Provide the [X, Y] coordinate of the cell's center where the given text is located.  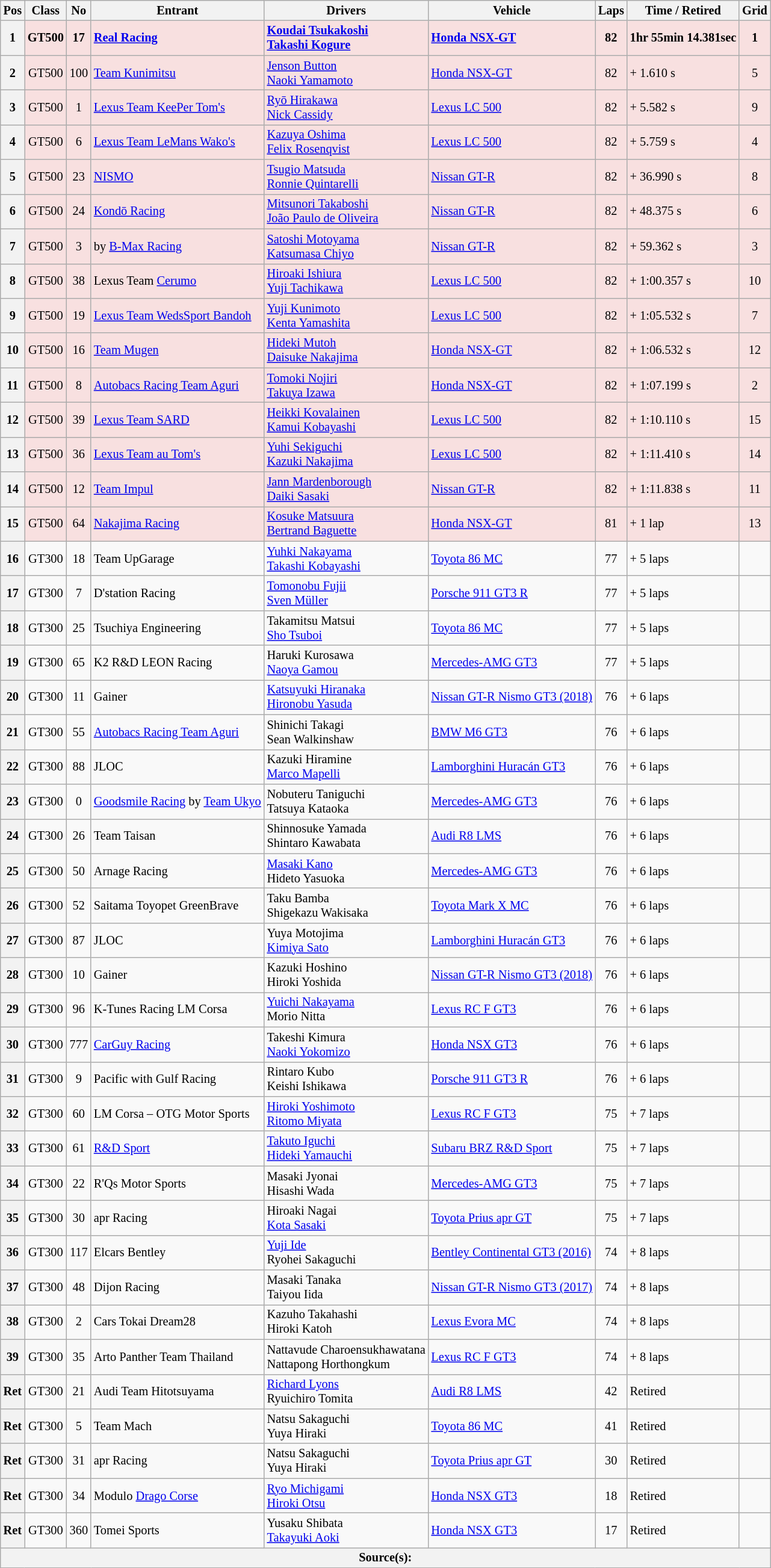
Hiroaki Ishiura Yuji Tachikawa [347, 281]
Yuhki Nakayama Takashi Kobayashi [347, 559]
Arto Panther Team Thailand [178, 1357]
+ 59.362 s [684, 246]
96 [79, 1009]
Lexus Team KeePer Tom's [178, 107]
Yusaku Shibata Takayuki Aoki [347, 1530]
K2 R&D LEON Racing [178, 663]
Subaru BRZ R&D Sport [512, 1148]
Taku Bamba Shigekazu Wakisaka [347, 905]
D'station Racing [178, 593]
50 [79, 871]
Kazuki Hiramine Marco Mapelli [347, 767]
Pos [13, 10]
Drivers [347, 10]
Hiroaki Nagai Kota Sasaki [347, 1218]
+ 1:06.532 s [684, 350]
Katsuyuki Hiranaka Hironobu Yasuda [347, 697]
Shinichi Takagi Sean Walkinshaw [347, 732]
52 [79, 905]
Yuya Motojima Kimiya Sato [347, 940]
Tomonobu Fujii Sven Müller [347, 593]
Team Impul [178, 489]
LM Corsa – OTG Motor Sports [178, 1114]
Grid [755, 10]
Lexus Team Cerumo [178, 281]
Vehicle [512, 10]
Lexus Team LeMans Wako's [178, 142]
+ 1 lap [684, 524]
Yuji Ide Ryohei Sakaguchi [347, 1253]
60 [79, 1114]
+ 36.990 s [684, 177]
+ 1:10.110 s [684, 420]
28 [13, 975]
Takeshi Kimura Naoki Yokomizo [347, 1044]
Laps [612, 10]
87 [79, 940]
Bentley Continental GT3 (2016) [512, 1253]
Lexus Team SARD [178, 420]
+ 5.759 s [684, 142]
360 [79, 1530]
Satoshi Motoyama Katsumasa Chiyo [347, 246]
+ 1:11.838 s [684, 489]
Class [46, 10]
20 [13, 697]
27 [13, 940]
Cars Tokai Dream28 [178, 1322]
Pacific with Gulf Racing [178, 1079]
32 [13, 1114]
Kazuki Hoshino Hiroki Yoshida [347, 975]
Elcars Bentley [178, 1253]
42 [612, 1392]
Hideki Mutoh Daisuke Nakajima [347, 350]
41 [612, 1426]
55 [79, 732]
R&D Sport [178, 1148]
Yuji Kunimoto Kenta Yamashita [347, 315]
Tsugio Matsuda Ronnie Quintarelli [347, 177]
Saitama Toyopet GreenBrave [178, 905]
+ 48.375 s [684, 211]
37 [13, 1288]
by B-Max Racing [178, 246]
Lexus Evora MC [512, 1322]
Time / Retired [684, 10]
Mitsunori Takaboshi João Paulo de Oliveira [347, 211]
Team Mugen [178, 350]
Ryō Hirakawa Nick Cassidy [347, 107]
Lexus Team au Tom's [178, 454]
Team Kunimitsu [178, 73]
Heikki Kovalainen Kamui Kobayashi [347, 420]
Jann Mardenborough Daiki Sasaki [347, 489]
R'Qs Motor Sports [178, 1183]
Jenson Button Naoki Yamamoto [347, 73]
0 [79, 801]
Nobuteru Taniguchi Tatsuya Kataoka [347, 801]
88 [79, 767]
48 [79, 1288]
Masaki Tanaka Taiyou Iida [347, 1288]
Nissan GT-R Nismo GT3 (2017) [512, 1288]
+ 5.582 s [684, 107]
117 [79, 1253]
Tomei Sports [178, 1530]
Takuto Iguchi Hideki Yamauchi [347, 1148]
61 [79, 1148]
Source(s): [385, 1558]
Masaki Jyonai Hisashi Wada [347, 1183]
Arnage Racing [178, 871]
Nattavude Charoensukhawatana Nattapong Horthongkum [347, 1357]
777 [79, 1044]
Kondō Racing [178, 211]
+ 1:07.199 s [684, 385]
Team Taisan [178, 836]
33 [13, 1148]
Shinnosuke Yamada Shintaro Kawabata [347, 836]
Rintaro Kubo Keishi Ishikawa [347, 1079]
Real Racing [178, 38]
Audi Team Hitotsuyama [178, 1392]
Haruki Kurosawa Naoya Gamou [347, 663]
+ 1:05.532 s [684, 315]
K-Tunes Racing LM Corsa [178, 1009]
BMW M6 GT3 [512, 732]
Entrant [178, 10]
+ 1:00.357 s [684, 281]
29 [13, 1009]
Goodsmile Racing by Team Ukyo [178, 801]
+ 1.610 s [684, 73]
No [79, 10]
+ 1:11.410 s [684, 454]
Ryo Michigami Hiroki Otsu [347, 1496]
1hr 55min 14.381sec [684, 38]
64 [79, 524]
Koudai Tsukakoshi Takashi Kogure [347, 38]
Lexus Team WedsSport Bandoh [178, 315]
Modulo Drago Corse [178, 1496]
Tsuchiya Engineering [178, 628]
65 [79, 663]
Hiroki Yoshimoto Ritomo Miyata [347, 1114]
Kazuya Oshima Felix Rosenqvist [347, 142]
Dijon Racing [178, 1288]
Yuichi Nakayama Morio Nitta [347, 1009]
Nakajima Racing [178, 524]
Team Mach [178, 1426]
Kazuho Takahashi Hiroki Katoh [347, 1322]
NISMO [178, 177]
Tomoki Nojiri Takuya Izawa [347, 385]
81 [612, 524]
Yuhi Sekiguchi Kazuki Nakajima [347, 454]
CarGuy Racing [178, 1044]
Masaki Kano Hideto Yasuoka [347, 871]
100 [79, 73]
Kosuke Matsuura Bertrand Baguette [347, 524]
Richard Lyons Ryuichiro Tomita [347, 1392]
Takamitsu Matsui Sho Tsuboi [347, 628]
Toyota Mark X MC [512, 905]
Team UpGarage [178, 559]
